Output the (X, Y) coordinate of the center of the cell containing the given text.  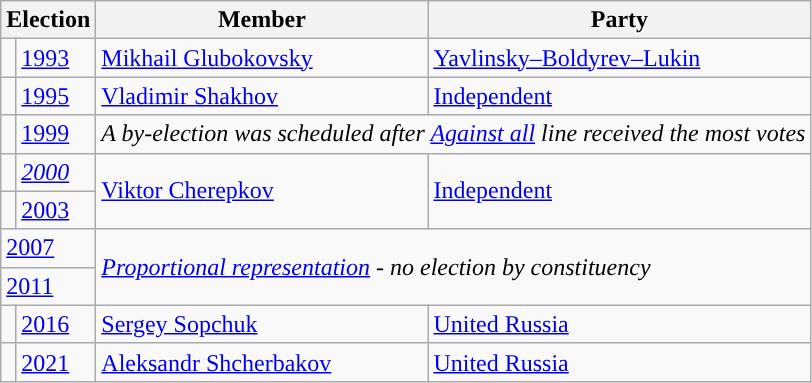
1995 (56, 96)
Yavlinsky–Boldyrev–Lukin (620, 58)
2000 (56, 172)
2011 (48, 286)
2007 (48, 248)
Member (262, 20)
A by-election was scheduled after Against all line received the most votes (454, 134)
1999 (56, 134)
Proportional representation - no election by constituency (454, 267)
2003 (56, 210)
Mikhail Glubokovsky (262, 58)
Election (48, 20)
1993 (56, 58)
2016 (56, 324)
Viktor Cherepkov (262, 191)
Sergey Sopchuk (262, 324)
Aleksandr Shcherbakov (262, 362)
2021 (56, 362)
Party (620, 20)
Vladimir Shakhov (262, 96)
